From the cell containing the given text, extract its center point as [x, y] coordinate. 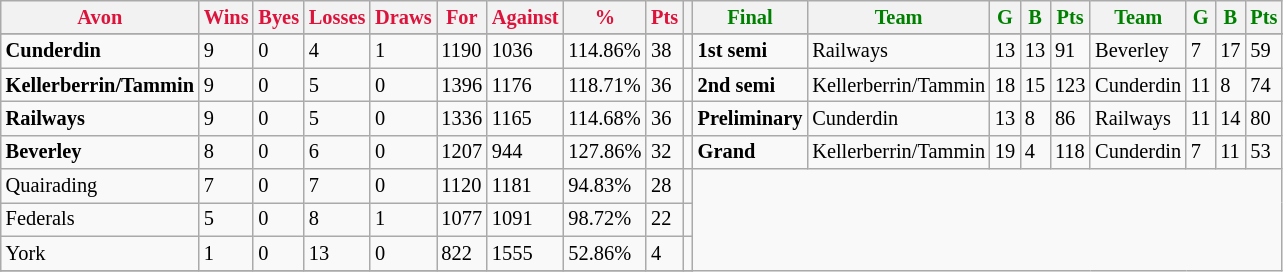
74 [1264, 85]
Federals [100, 219]
Preliminary [750, 118]
Against [526, 17]
98.72% [604, 219]
53 [1264, 152]
Byes [278, 17]
1336 [462, 118]
% [604, 17]
1207 [462, 152]
For [462, 17]
17 [1230, 51]
32 [664, 152]
127.86% [604, 152]
118.71% [604, 85]
28 [664, 186]
Grand [750, 152]
86 [1070, 118]
1181 [526, 186]
Wins [226, 17]
822 [462, 253]
1036 [526, 51]
22 [664, 219]
19 [1005, 152]
Final [750, 17]
Avon [100, 17]
1396 [462, 85]
1120 [462, 186]
Losses [337, 17]
118 [1070, 152]
Quairading [100, 186]
114.86% [604, 51]
38 [664, 51]
York [100, 253]
18 [1005, 85]
1176 [526, 85]
1165 [526, 118]
94.83% [604, 186]
114.68% [604, 118]
123 [1070, 85]
6 [337, 152]
1st semi [750, 51]
1555 [526, 253]
2nd semi [750, 85]
1190 [462, 51]
91 [1070, 51]
944 [526, 152]
Draws [403, 17]
14 [1230, 118]
59 [1264, 51]
15 [1035, 85]
1077 [462, 219]
52.86% [604, 253]
80 [1264, 118]
1091 [526, 219]
